Provide the [X, Y] coordinate of the cell's center where the given text is located.  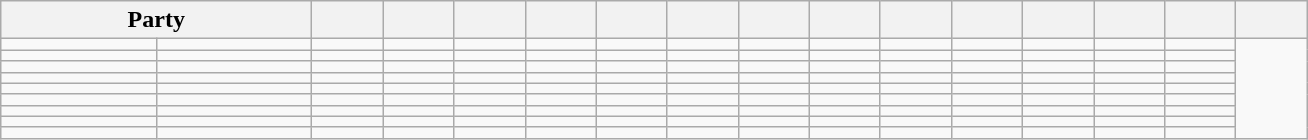
Party [156, 20]
